Extract the [X, Y] coordinate from the center of the cell holding the provided text.  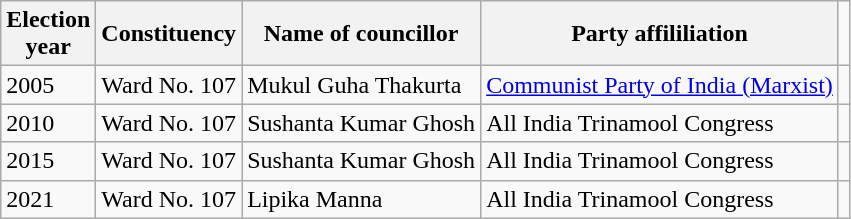
Mukul Guha Thakurta [362, 85]
2015 [48, 161]
Election year [48, 34]
2005 [48, 85]
Party affililiation [660, 34]
Communist Party of India (Marxist) [660, 85]
Name of councillor [362, 34]
Lipika Manna [362, 199]
2021 [48, 199]
Constituency [169, 34]
2010 [48, 123]
